Detect which cell encompasses the target text, then output its (X, Y) center coordinate. 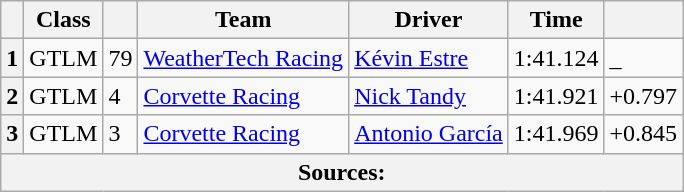
+0.845 (644, 134)
Kévin Estre (429, 58)
1:41.969 (556, 134)
Driver (429, 20)
_ (644, 58)
1:41.124 (556, 58)
Time (556, 20)
79 (120, 58)
1 (12, 58)
WeatherTech Racing (244, 58)
Antonio García (429, 134)
Nick Tandy (429, 96)
+0.797 (644, 96)
Team (244, 20)
Class (64, 20)
1:41.921 (556, 96)
Sources: (342, 172)
2 (12, 96)
4 (120, 96)
